Provide the [x, y] coordinate of the cell's center where the given text is located.  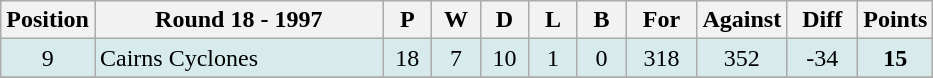
Round 18 - 1997 [238, 20]
For [662, 20]
15 [896, 58]
Diff [822, 20]
0 [602, 58]
B [602, 20]
Points [896, 20]
1 [554, 58]
318 [662, 58]
P [408, 20]
352 [742, 58]
18 [408, 58]
Position [48, 20]
D [504, 20]
L [554, 20]
7 [456, 58]
W [456, 20]
-34 [822, 58]
Cairns Cyclones [238, 58]
10 [504, 58]
9 [48, 58]
Against [742, 20]
